Identify which cell holds the provided text, then report its [X, Y] central coordinate. 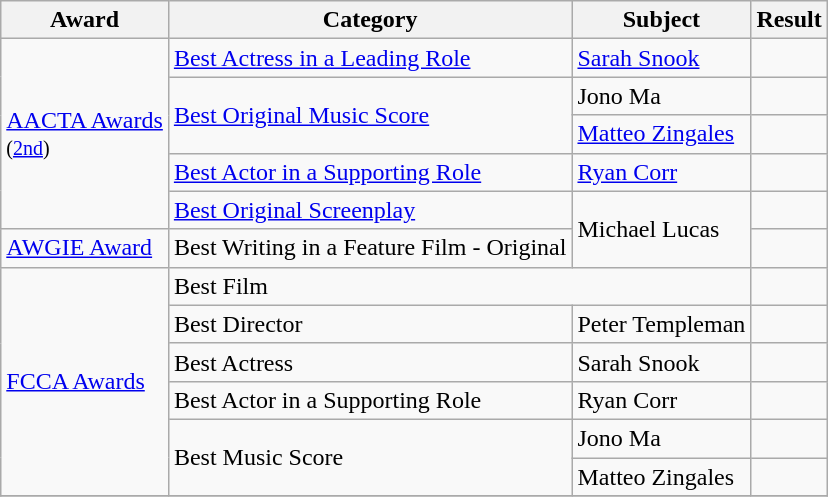
Best Film [459, 286]
Best Original Music Score [370, 115]
Best Writing in a Feature Film - Original [370, 248]
AACTA Awards(2nd) [85, 134]
Result [789, 20]
Michael Lucas [662, 229]
Best Original Screenplay [370, 210]
Category [370, 20]
Best Music Score [370, 457]
Award [85, 20]
Best Actress in a Leading Role [370, 58]
Subject [662, 20]
Peter Templeman [662, 324]
AWGIE Award [85, 248]
Best Actress [370, 362]
Best Director [370, 324]
FCCA Awards [85, 381]
